Return the (X, Y) coordinate for the center point of the cell that contains the specified text.  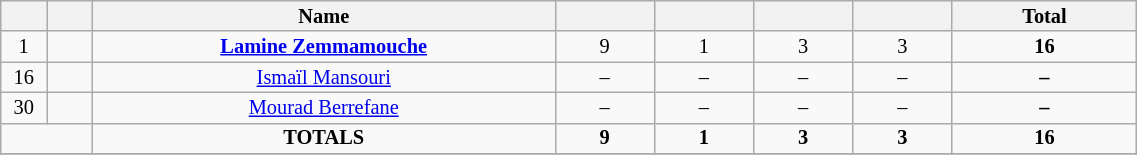
TOTALS (324, 138)
Ismaïl Mansouri (324, 78)
Lamine Zemmamouche (324, 46)
Name (324, 16)
Mourad Berrefane (324, 108)
Total (1044, 16)
30 (24, 108)
